Pinpoint the cell where the given text exists, returning its (X, Y) midpoint coordinate. 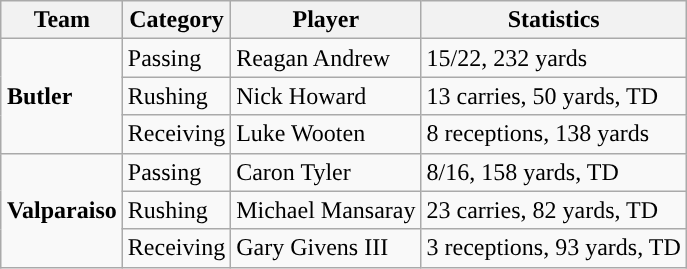
23 carries, 82 yards, TD (554, 210)
13 carries, 50 yards, TD (554, 96)
Player (326, 20)
Reagan Andrew (326, 58)
Michael Mansaray (326, 210)
3 receptions, 93 yards, TD (554, 248)
Valparaiso (62, 210)
Team (62, 20)
Nick Howard (326, 96)
Gary Givens III (326, 248)
Caron Tyler (326, 172)
Category (176, 20)
8/16, 158 yards, TD (554, 172)
Butler (62, 96)
15/22, 232 yards (554, 58)
Statistics (554, 20)
Luke Wooten (326, 134)
8 receptions, 138 yards (554, 134)
